Determine the [X, Y] coordinate at the center of the cell enclosing the given text.  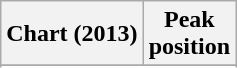
Chart (2013) [72, 34]
Peak position [189, 34]
